Detect which cell encompasses the target text, then output its [X, Y] center coordinate. 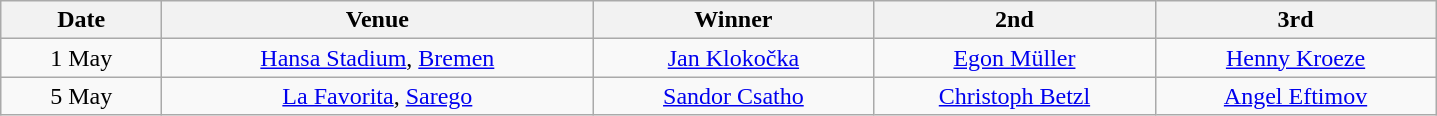
Christoph Betzl [1014, 96]
Henny Kroeze [1296, 58]
Hansa Stadium, Bremen [378, 58]
1 May [82, 58]
Winner [734, 20]
3rd [1296, 20]
Date [82, 20]
Venue [378, 20]
Egon Müller [1014, 58]
Sandor Csatho [734, 96]
5 May [82, 96]
La Favorita, Sarego [378, 96]
2nd [1014, 20]
Jan Klokočka [734, 58]
Angel Eftimov [1296, 96]
